Extract the [X, Y] coordinate from the center of the cell holding the provided text.  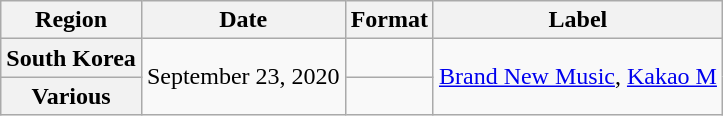
Format [389, 20]
Brand New Music, Kakao M [578, 77]
Date [243, 20]
September 23, 2020 [243, 77]
Various [72, 96]
South Korea [72, 58]
Region [72, 20]
Label [578, 20]
